Scan for the cell matching the given text and deliver its (x, y) coordinate at center. 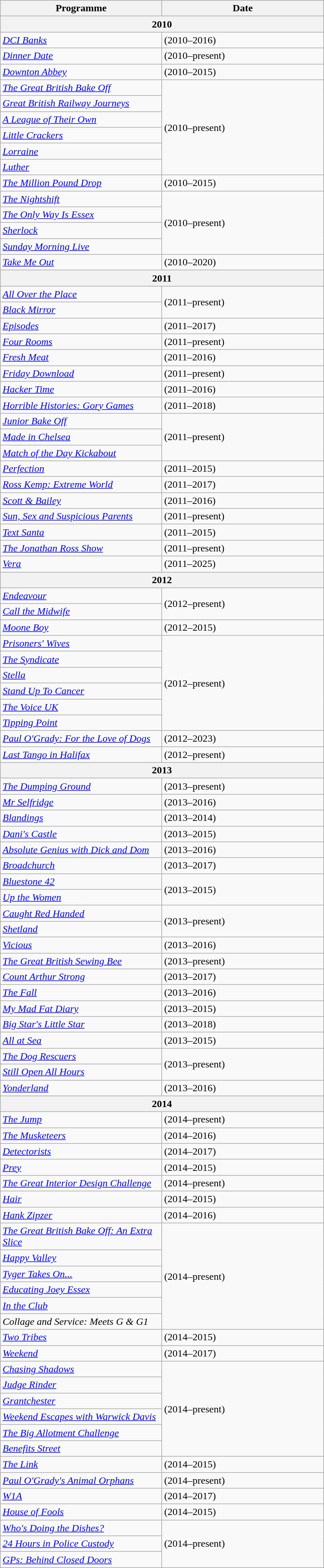
Text Santa (81, 532)
A League of Their Own (81, 119)
(2013–2018) (243, 1024)
Date (243, 8)
DCI Banks (81, 40)
Chasing Shadows (81, 1369)
24 Hours in Police Custody (81, 1544)
Vera (81, 564)
Sunday Morning Live (81, 247)
Great British Railway Journeys (81, 103)
My Mad Fat Diary (81, 1009)
Big Star's Little Star (81, 1024)
Black Mirror (81, 310)
Detectorists (81, 1151)
Friday Download (81, 373)
Tipping Point (81, 723)
Weekend Escapes with Warwick Davis (81, 1417)
The Jump (81, 1120)
Who's Doing the Dishes? (81, 1528)
Absolute Genius with Dick and Dom (81, 850)
Benefits Street (81, 1448)
The Dumping Ground (81, 786)
In the Club (81, 1306)
Count Arthur Strong (81, 977)
Programme (81, 8)
2012 (162, 580)
The Great British Sewing Bee (81, 961)
Stand Up To Cancer (81, 691)
Junior Bake Off (81, 421)
Prey (81, 1167)
Little Crackers (81, 135)
Four Rooms (81, 342)
The Fall (81, 993)
2014 (162, 1104)
Call the Midwife (81, 612)
W1A (81, 1496)
The Nightshift (81, 199)
Still Open All Hours (81, 1072)
Ross Kemp: Extreme World (81, 485)
The Million Pound Drop (81, 183)
The Dog Rescuers (81, 1056)
Hank Zipzer (81, 1215)
Made in Chelsea (81, 437)
Blandings (81, 818)
Dinner Date (81, 56)
Sun, Sex and Suspicious Parents (81, 516)
Lorraine (81, 151)
Hacker Time (81, 389)
Take Me Out (81, 262)
The Link (81, 1464)
Mr Selfridge (81, 802)
Up the Women (81, 897)
The Great British Bake Off: An Extra Slice (81, 1236)
Bluestone 42 (81, 881)
The Great Interior Design Challenge (81, 1183)
The Jonathan Ross Show (81, 548)
Paul O'Grady: For the Love of Dogs (81, 739)
Shetland (81, 929)
The Only Way Is Essex (81, 215)
Last Tango in Halifax (81, 755)
GPs: Behind Closed Doors (81, 1560)
Broadchurch (81, 866)
(2011–2018) (243, 405)
All Over the Place (81, 294)
(2011–2025) (243, 564)
Stella (81, 675)
Tyger Takes On... (81, 1274)
Sherlock (81, 231)
(2013–2014) (243, 818)
Scott & Bailey (81, 501)
Horrible Histories: Gory Games (81, 405)
Caught Red Handed (81, 913)
All at Sea (81, 1040)
Moone Boy (81, 627)
(2012–2015) (243, 627)
Match of the Day Kickabout (81, 453)
Luther (81, 167)
(2010–2020) (243, 262)
2010 (162, 24)
Yonderland (81, 1088)
The Syndicate (81, 659)
Vicious (81, 945)
Perfection (81, 469)
Downton Abbey (81, 72)
Grantchester (81, 1401)
The Musketeers (81, 1135)
Two Tribes (81, 1337)
Collage and Service: Meets G & G1 (81, 1321)
The Great British Bake Off (81, 88)
Prisoners' Wives (81, 643)
Episodes (81, 326)
The Big Allotment Challenge (81, 1432)
2013 (162, 770)
House of Fools (81, 1512)
2011 (162, 278)
The Voice UK (81, 707)
Educating Joey Essex (81, 1290)
Paul O'Grady's Animal Orphans (81, 1480)
(2012–2023) (243, 739)
(2010–2016) (243, 40)
Happy Valley (81, 1258)
Hair (81, 1199)
Weekend (81, 1353)
Dani's Castle (81, 834)
Fresh Meat (81, 357)
Judge Rinder (81, 1385)
Endeavour (81, 596)
